Provide the (x, y) coordinate of the cell's center where the given text is located.  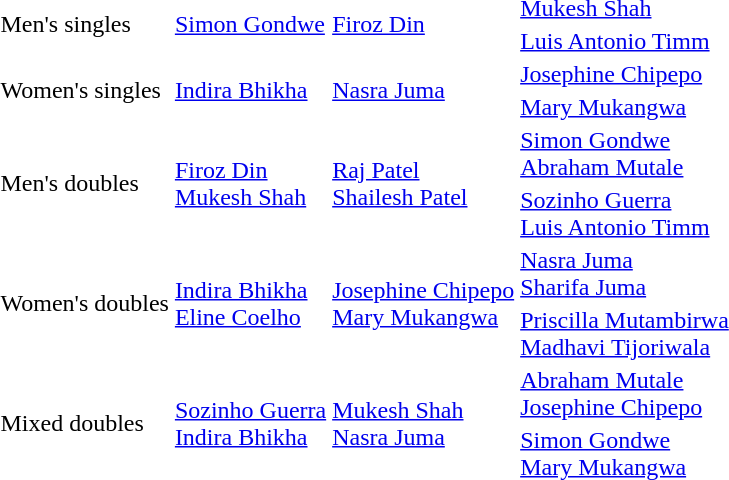
Raj Patel Shailesh Patel (424, 184)
Indira Bhikha Eline Coelho (250, 304)
Indira Bhikha (250, 90)
Josephine Chipepo Mary Mukangwa (424, 304)
Nasra Juma (424, 90)
Firoz Din Mukesh Shah (250, 184)
